Provide the (X, Y) coordinate of the cell's center where the given text is located.  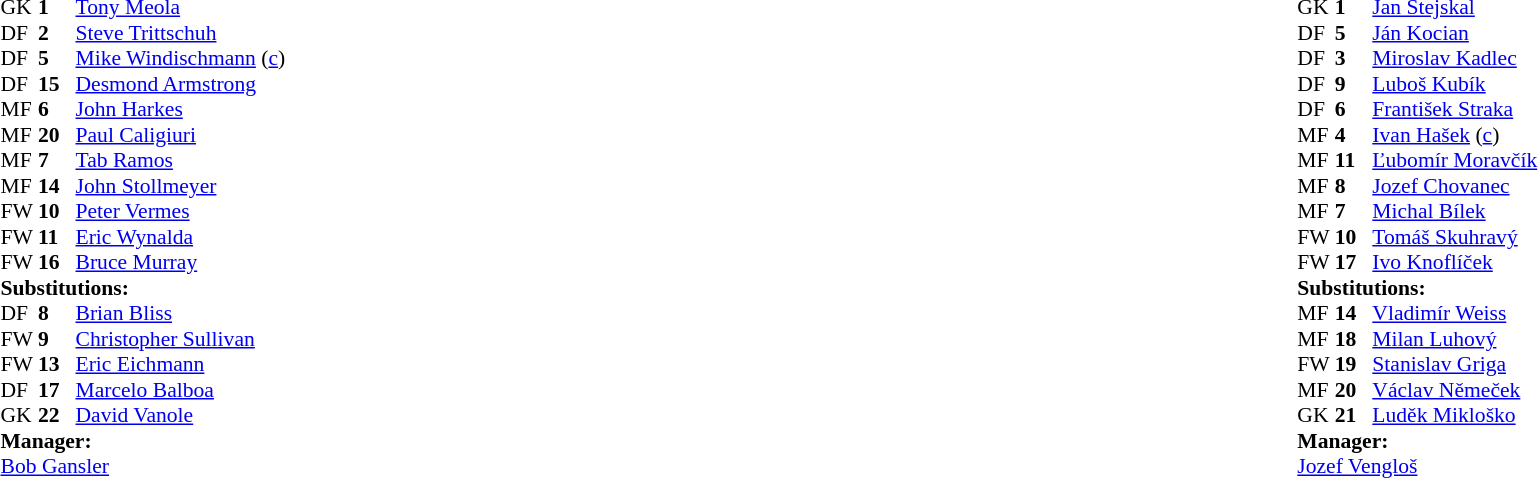
Ľubomír Moravčík (1454, 161)
Paul Caligiuri (181, 135)
4 (1354, 135)
2 (57, 33)
Mike Windischmann (c) (181, 59)
Christopher Sullivan (181, 339)
Bruce Murray (181, 263)
Steve Trittschuh (181, 33)
Tomáš Skuhravý (1454, 237)
16 (57, 263)
Václav Němeček (1454, 390)
18 (1354, 339)
Luděk Mikloško (1454, 415)
John Harkes (181, 109)
Peter Vermes (181, 211)
19 (1354, 365)
Jozef Chovanec (1454, 186)
3 (1354, 59)
David Vanole (181, 415)
Vladimír Weiss (1454, 313)
Miroslav Kadlec (1454, 59)
Luboš Kubík (1454, 84)
Ján Kocian (1454, 33)
Ivo Knoflíček (1454, 263)
22 (57, 415)
Ivan Hašek (c) (1454, 135)
13 (57, 365)
Eric Eichmann (181, 365)
Milan Luhový (1454, 339)
Tab Ramos (181, 161)
John Stollmeyer (181, 186)
Michal Bílek (1454, 211)
František Straka (1454, 109)
21 (1354, 415)
Marcelo Balboa (181, 390)
Desmond Armstrong (181, 84)
Brian Bliss (181, 313)
Eric Wynalda (181, 237)
15 (57, 84)
Stanislav Griga (1454, 365)
